From the cell containing the given text, extract its center point as [X, Y] coordinate. 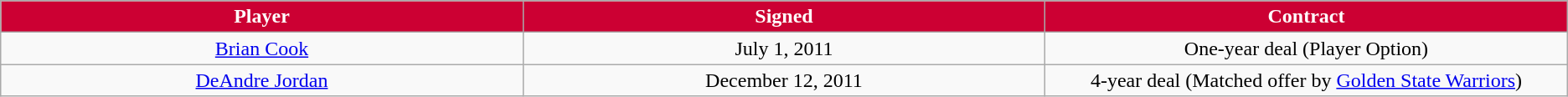
4-year deal (Matched offer by Golden State Warriors) [1307, 80]
Contract [1307, 17]
July 1, 2011 [784, 48]
DeAndre Jordan [261, 80]
Player [261, 17]
Brian Cook [261, 48]
One-year deal (Player Option) [1307, 48]
December 12, 2011 [784, 80]
Signed [784, 17]
